Search for the cell housing the specified text and yield its (X, Y) center coordinate. 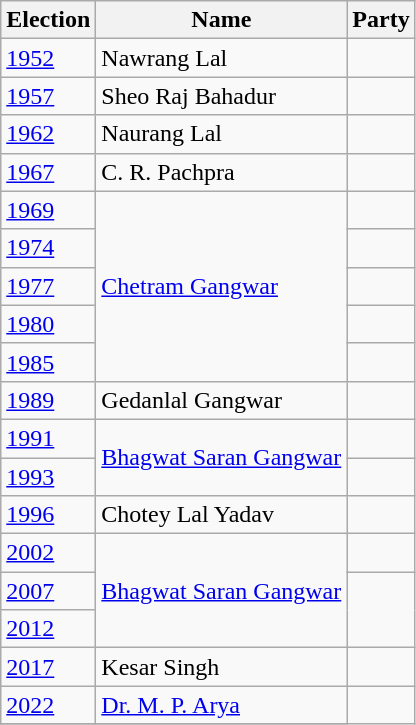
1989 (48, 400)
C. R. Pachpra (222, 172)
Party (381, 20)
1974 (48, 248)
1991 (48, 438)
2017 (48, 667)
1996 (48, 515)
Name (222, 20)
1969 (48, 210)
1957 (48, 96)
Chetram Gangwar (222, 286)
1985 (48, 362)
Nawrang Lal (222, 58)
1962 (48, 134)
2002 (48, 553)
Sheo Raj Bahadur (222, 96)
Dr. M. P. Arya (222, 705)
Election (48, 20)
Kesar Singh (222, 667)
1980 (48, 324)
1993 (48, 477)
1967 (48, 172)
Chotey Lal Yadav (222, 515)
2022 (48, 705)
2007 (48, 591)
Gedanlal Gangwar (222, 400)
1977 (48, 286)
1952 (48, 58)
Naurang Lal (222, 134)
2012 (48, 629)
